Extract the [X, Y] coordinate from the center of the cell holding the provided text.  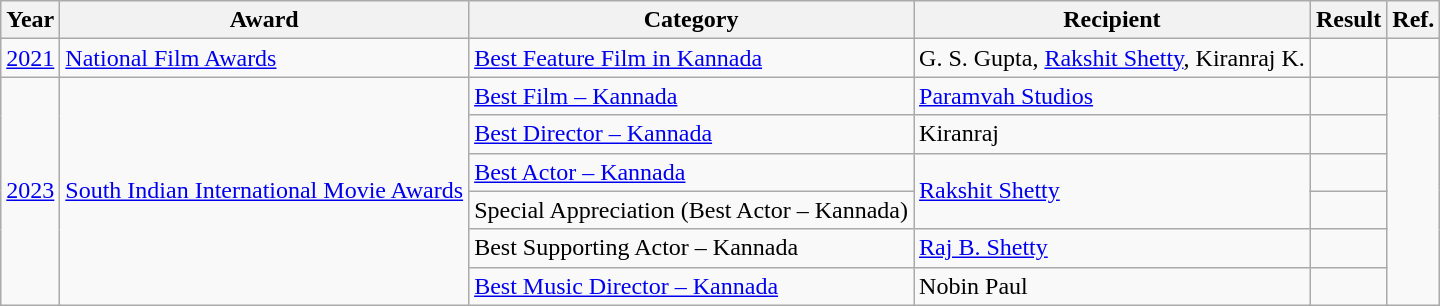
2021 [30, 58]
Best Actor – Kannada [692, 172]
2023 [30, 191]
Best Supporting Actor – Kannada [692, 248]
Result [1348, 20]
Ref. [1414, 20]
Special Appreciation (Best Actor – Kannada) [692, 210]
Rakshit Shetty [1112, 191]
Best Director – Kannada [692, 134]
Best Film – Kannada [692, 96]
Raj B. Shetty [1112, 248]
Category [692, 20]
G. S. Gupta, Rakshit Shetty, Kiranraj K. [1112, 58]
Year [30, 20]
National Film Awards [264, 58]
South Indian International Movie Awards [264, 191]
Best Feature Film in Kannada [692, 58]
Kiranraj [1112, 134]
Best Music Director – Kannada [692, 286]
Paramvah Studios [1112, 96]
Nobin Paul [1112, 286]
Recipient [1112, 20]
Award [264, 20]
